Locate the cell with the specified text and output its (x, y) center coordinate. 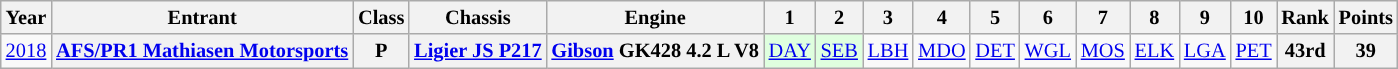
39 (1366, 51)
2018 (26, 51)
P (381, 51)
DAY (790, 51)
Ligier JS P217 (478, 51)
PET (1254, 51)
Engine (656, 17)
1 (790, 17)
2 (840, 17)
9 (1205, 17)
Gibson GK428 4.2 L V8 (656, 51)
Points (1366, 17)
3 (888, 17)
SEB (840, 51)
LGA (1205, 51)
Rank (1306, 17)
Year (26, 17)
7 (1103, 17)
AFS/PR1 Mathiasen Motorsports (202, 51)
8 (1154, 17)
5 (994, 17)
4 (942, 17)
ELK (1154, 51)
DET (994, 51)
MOS (1103, 51)
Entrant (202, 17)
LBH (888, 51)
6 (1048, 17)
WGL (1048, 51)
Chassis (478, 17)
MDO (942, 51)
Class (381, 17)
10 (1254, 17)
43rd (1306, 51)
